From the cell containing the given text, extract its center point as [x, y] coordinate. 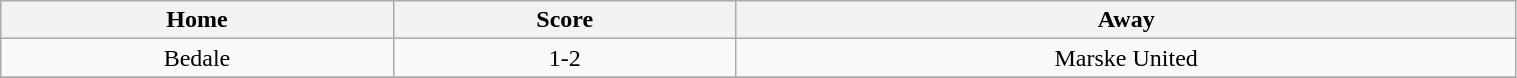
Score [564, 20]
Home [197, 20]
Bedale [197, 58]
Marske United [1126, 58]
Away [1126, 20]
1-2 [564, 58]
